Locate the cell with the specified text and output its [x, y] center coordinate. 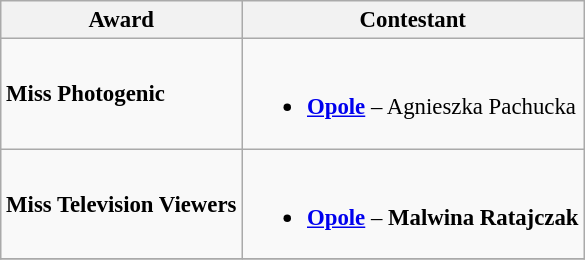
Miss Television Viewers [122, 204]
Opole – Malwina Ratajczak [413, 204]
Opole – Agnieszka Pachucka [413, 94]
Contestant [413, 20]
Miss Photogenic [122, 94]
Award [122, 20]
